Return (x, y) of the center of cell containing provided text 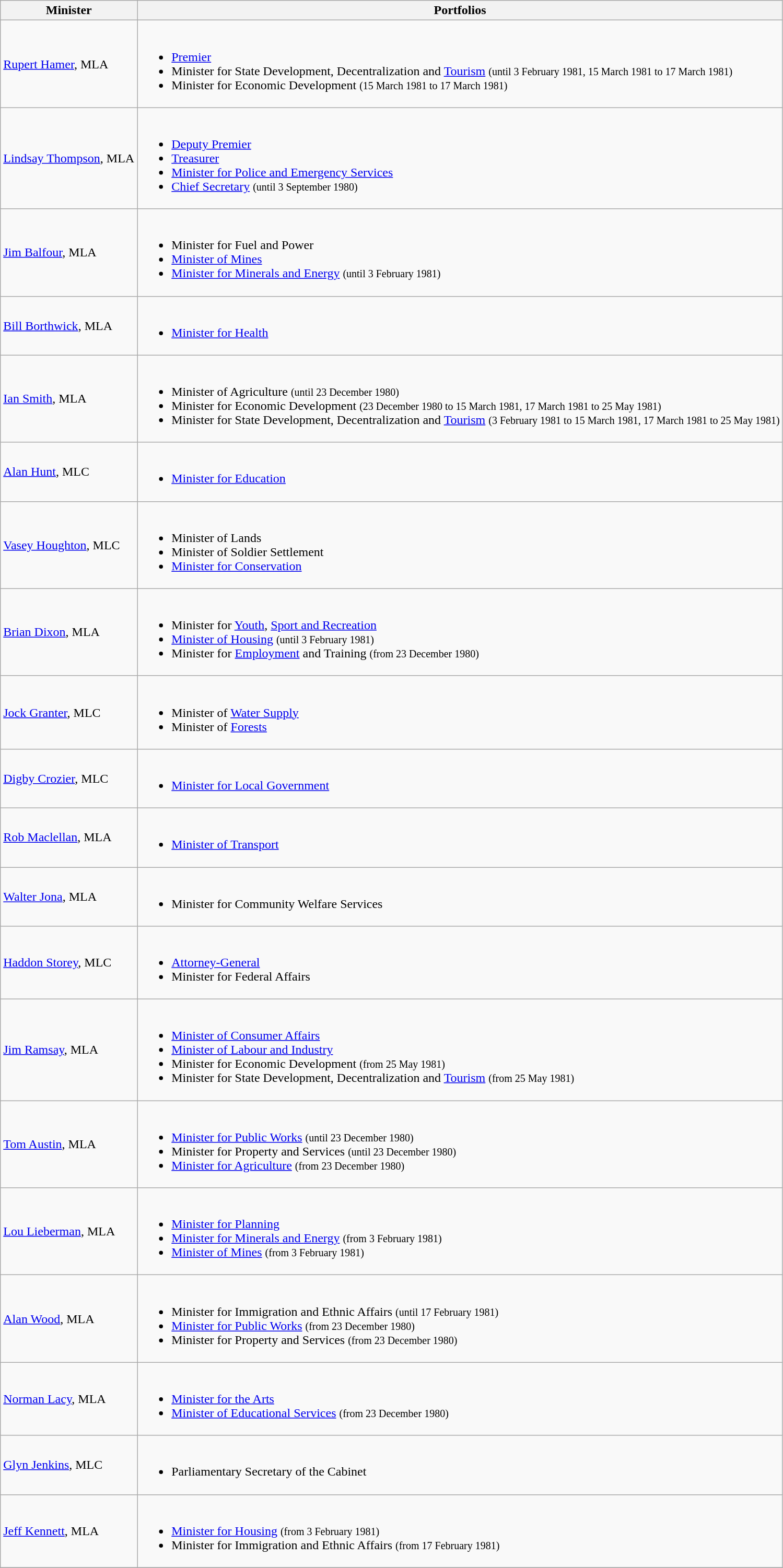
Brian Dixon, MLA (69, 632)
Haddon Storey, MLC (69, 963)
Minister of Water SupplyMinister of Forests (460, 712)
Minister of Transport (460, 838)
Minister for the ArtsMinister of Educational Services (from 23 December 1980) (460, 1399)
Rupert Hamer, MLA (69, 64)
Minister for Housing (from 3 February 1981)Minister for Immigration and Ethnic Affairs (from 17 February 1981) (460, 1531)
Tom Austin, MLA (69, 1145)
Minister for Local Government (460, 778)
Norman Lacy, MLA (69, 1399)
Minister for PlanningMinister for Minerals and Energy (from 3 February 1981)Minister of Mines (from 3 February 1981) (460, 1231)
Lindsay Thompson, MLA (69, 158)
Walter Jona, MLA (69, 896)
Jeff Kennett, MLA (69, 1531)
Alan Wood, MLA (69, 1319)
Bill Borthwick, MLA (69, 326)
Alan Hunt, MLC (69, 472)
Deputy PremierTreasurerMinister for Police and Emergency ServicesChief Secretary (until 3 September 1980) (460, 158)
Minister for Youth, Sport and RecreationMinister of Housing (until 3 February 1981)Minister for Employment and Training (from 23 December 1980) (460, 632)
Digby Crozier, MLC (69, 778)
Minister for Fuel and PowerMinister of MinesMinister for Minerals and Energy (until 3 February 1981) (460, 253)
Lou Lieberman, MLA (69, 1231)
Rob Maclellan, MLA (69, 838)
Jim Ramsay, MLA (69, 1050)
Parliamentary Secretary of the Cabinet (460, 1465)
Glyn Jenkins, MLC (69, 1465)
Jock Granter, MLC (69, 712)
Minister for Community Welfare Services (460, 896)
Ian Smith, MLA (69, 399)
Jim Balfour, MLA (69, 253)
Portfolios (460, 10)
Minister for Education (460, 472)
Minister of LandsMinister of Soldier SettlementMinister for Conservation (460, 545)
Attorney-GeneralMinister for Federal Affairs (460, 963)
Vasey Houghton, MLC (69, 545)
Minister (69, 10)
Minister for Health (460, 326)
